Capture the cell that displays the provided text and extract its [X, Y] central coordinate. 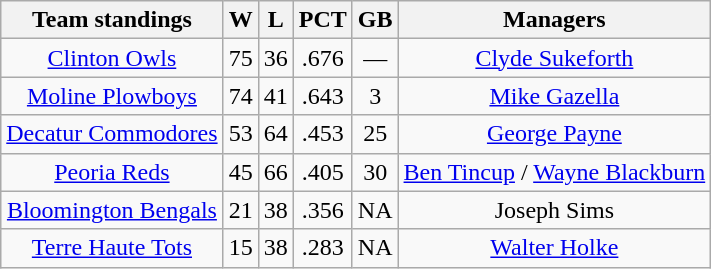
53 [240, 134]
Peoria Reds [112, 172]
Bloomington Bengals [112, 210]
41 [276, 96]
Clinton Owls [112, 58]
— [375, 58]
.405 [322, 172]
George Payne [554, 134]
Team standings [112, 20]
15 [240, 248]
.453 [322, 134]
Managers [554, 20]
Ben Tincup / Wayne Blackburn [554, 172]
Terre Haute Tots [112, 248]
36 [276, 58]
66 [276, 172]
.676 [322, 58]
Clyde Sukeforth [554, 58]
Joseph Sims [554, 210]
30 [375, 172]
75 [240, 58]
25 [375, 134]
Mike Gazella [554, 96]
74 [240, 96]
Walter Holke [554, 248]
64 [276, 134]
Moline Plowboys [112, 96]
.283 [322, 248]
GB [375, 20]
.356 [322, 210]
L [276, 20]
3 [375, 96]
45 [240, 172]
PCT [322, 20]
Decatur Commodores [112, 134]
.643 [322, 96]
W [240, 20]
21 [240, 210]
